Locate the cell with the specified text and output its [x, y] center coordinate. 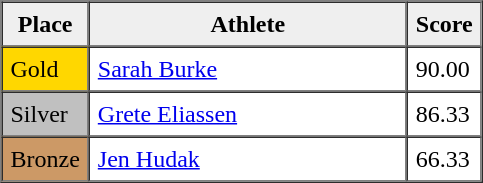
Silver [46, 114]
Athlete [248, 24]
Gold [46, 68]
Bronze [46, 158]
Place [46, 24]
86.33 [444, 114]
Sarah Burke [248, 68]
90.00 [444, 68]
66.33 [444, 158]
Score [444, 24]
Grete Eliassen [248, 114]
Jen Hudak [248, 158]
